Return the (x, y) coordinate for the center point of the cell that contains the specified text.  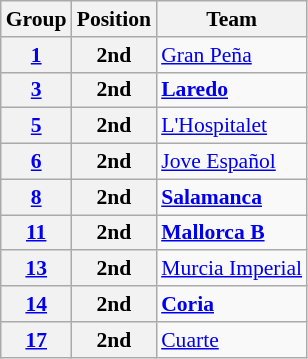
13 (36, 269)
8 (36, 197)
1 (36, 55)
17 (36, 340)
Position (114, 19)
3 (36, 90)
Jove Español (232, 162)
Salamanca (232, 197)
14 (36, 304)
Murcia Imperial (232, 269)
5 (36, 126)
Gran Peña (232, 55)
Team (232, 19)
6 (36, 162)
Mallorca B (232, 233)
Cuarte (232, 340)
Laredo (232, 90)
11 (36, 233)
Coria (232, 304)
L'Hospitalet (232, 126)
Group (36, 19)
